Search for the cell housing the specified text and yield its [x, y] center coordinate. 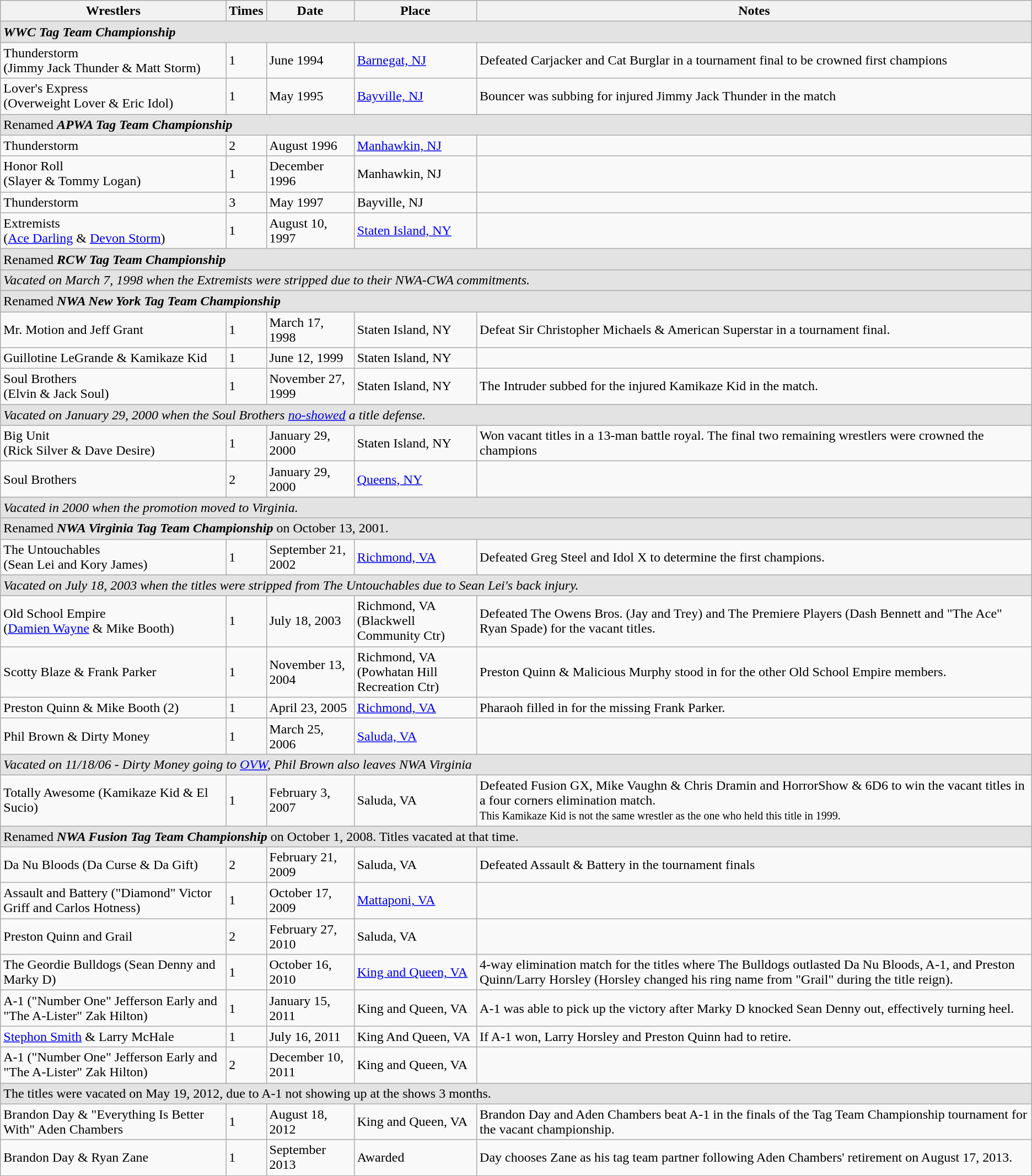
Defeat Sir Christopher Michaels & American Superstar in a tournament final. [754, 330]
King And Queen, VA [415, 1037]
February 21, 2009 [310, 865]
Vacated on March 7, 1998 when the Extremists were stripped due to their NWA-CWA commitments. [516, 280]
Lover's Express(Overweight Lover & Eric Idol) [114, 96]
Preston Quinn & Mike Booth (2) [114, 708]
Richmond, VA(Blackwell Community Ctr) [415, 621]
A-1 was able to pick up the victory after Marky D knocked Sean Denny out, effectively turning heel. [754, 1008]
Richmond, VA(Powhatan Hill Recreation Ctr) [415, 672]
Preston Quinn and Grail [114, 937]
Day chooses Zane as his tag team partner following Aden Chambers' retirement on August 17, 2013. [754, 1157]
October 16, 2010 [310, 972]
October 17, 2009 [310, 900]
June 1994 [310, 61]
Scotty Blaze & Frank Parker [114, 672]
If A-1 won, Larry Horsley and Preston Quinn had to retire. [754, 1037]
The titles were vacated on May 19, 2012, due to A-1 not showing up at the shows 3 months. [516, 1093]
November 13, 2004 [310, 672]
March 17, 1998 [310, 330]
Vacated on 11/18/06 - Dirty Money going to OVW, Phil Brown also leaves NWA Virginia [516, 764]
Assault and Battery ("Diamond" Victor Griff and Carlos Hotness) [114, 900]
Guillotine LeGrande & Kamikaze Kid [114, 358]
Vacated in 2000 when the promotion moved to Virginia. [516, 508]
Place [415, 11]
November 27, 1999 [310, 387]
The Untouchables(Sean Lei and Kory James) [114, 557]
August 10, 1997 [310, 230]
Defeated Carjacker and Cat Burglar in a tournament final to be crowned first champions [754, 61]
June 12, 1999 [310, 358]
Brandon Day & "Everything Is Better With" Aden Chambers [114, 1122]
September 21, 2002 [310, 557]
Renamed NWA New York Tag Team Championship [516, 301]
Preston Quinn & Malicious Murphy stood in for the other Old School Empire members. [754, 672]
September 2013 [310, 1157]
Extremists(Ace Darling & Devon Storm) [114, 230]
Soul Brothers [114, 479]
Notes [754, 11]
Won vacant titles in a 13-man battle royal. The final two remaining wrestlers were crowned the champions [754, 443]
Stephon Smith & Larry McHale [114, 1037]
Thunderstorm(Jimmy Jack Thunder & Matt Storm) [114, 61]
Da Nu Bloods (Da Curse & Da Gift) [114, 865]
Old School Empire(Damien Wayne & Mike Booth) [114, 621]
Phil Brown & Dirty Money [114, 736]
Vacated on July 18, 2003 when the titles were stripped from The Untouchables due to Sean Lei's back injury. [516, 585]
Vacated on January 29, 2000 when the Soul Brothers no-showed a title defense. [516, 415]
The Intruder subbed for the injured Kamikaze Kid in the match. [754, 387]
Renamed NWA Virginia Tag Team Championship on October 13, 2001. [516, 528]
Bouncer was subbing for injured Jimmy Jack Thunder in the match [754, 96]
February 3, 2007 [310, 800]
July 18, 2003 [310, 621]
Mattaponi, VA [415, 900]
March 25, 2006 [310, 736]
December 10, 2011 [310, 1065]
Defeated The Owens Bros. (Jay and Trey) and The Premiere Players (Dash Bennett and "The Ace" Ryan Spade) for the vacant titles. [754, 621]
Totally Awesome (Kamikaze Kid & El Sucio) [114, 800]
Date [310, 11]
The Geordie Bulldogs (Sean Denny and Marky D) [114, 972]
December 1996 [310, 174]
Renamed APWA Tag Team Championship [516, 125]
Mr. Motion and Jeff Grant [114, 330]
May 1995 [310, 96]
February 27, 2010 [310, 937]
August 18, 2012 [310, 1122]
Awarded [415, 1157]
January 15, 2011 [310, 1008]
Wrestlers [114, 11]
3 [246, 202]
April 23, 2005 [310, 708]
Soul Brothers(Elvin & Jack Soul) [114, 387]
Times [246, 11]
July 16, 2011 [310, 1037]
May 1997 [310, 202]
Honor Roll(Slayer & Tommy Logan) [114, 174]
Renamed RCW Tag Team Championship [516, 259]
Queens, NY [415, 479]
Brandon Day & Ryan Zane [114, 1157]
Barnegat, NJ [415, 61]
August 1996 [310, 145]
Defeated Assault & Battery in the tournament finals [754, 865]
Defeated Greg Steel and Idol X to determine the first champions. [754, 557]
WWC Tag Team Championship [516, 32]
Renamed NWA Fusion Tag Team Championship on October 1, 2008. Titles vacated at that time. [516, 836]
Pharaoh filled in for the missing Frank Parker. [754, 708]
Brandon Day and Aden Chambers beat A-1 in the finals of the Tag Team Championship tournament for the vacant championship. [754, 1122]
Big Unit(Rick Silver & Dave Desire) [114, 443]
